Locate the cell with the specified text and output its [x, y] center coordinate. 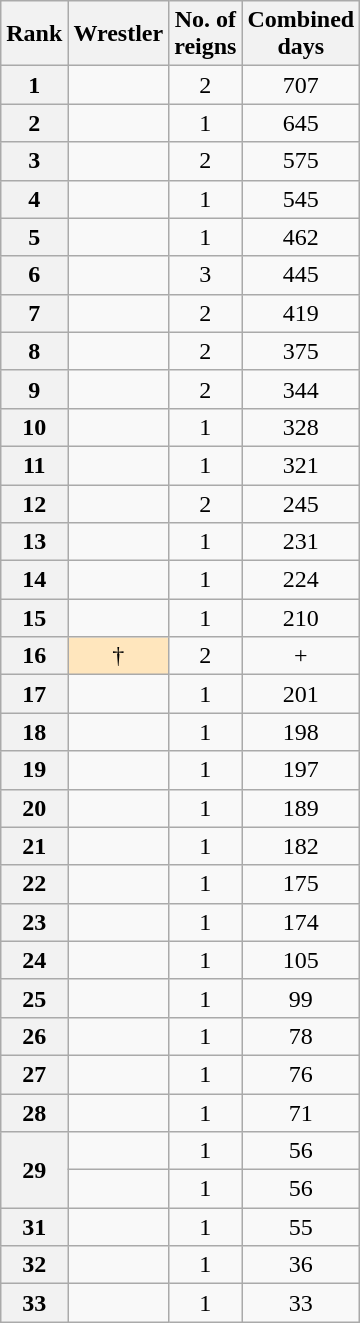
22 [34, 884]
Wrestler [118, 34]
6 [34, 275]
8 [34, 351]
99 [301, 998]
32 [34, 1265]
5 [34, 237]
419 [301, 313]
71 [301, 1113]
21 [34, 846]
16 [34, 656]
245 [301, 503]
18 [34, 732]
197 [301, 770]
Combineddays [301, 34]
19 [34, 770]
224 [301, 580]
78 [301, 1036]
182 [301, 846]
† [118, 656]
31 [34, 1227]
29 [34, 1170]
9 [34, 389]
707 [301, 85]
105 [301, 960]
545 [301, 199]
55 [301, 1227]
+ [301, 656]
20 [34, 808]
17 [34, 694]
26 [34, 1036]
Rank [34, 34]
4 [34, 199]
24 [34, 960]
28 [34, 1113]
15 [34, 618]
575 [301, 161]
462 [301, 237]
645 [301, 123]
210 [301, 618]
36 [301, 1265]
14 [34, 580]
321 [301, 465]
344 [301, 389]
198 [301, 732]
174 [301, 922]
27 [34, 1074]
445 [301, 275]
23 [34, 922]
231 [301, 542]
10 [34, 427]
7 [34, 313]
No. ofreigns [206, 34]
189 [301, 808]
25 [34, 998]
13 [34, 542]
201 [301, 694]
175 [301, 884]
12 [34, 503]
328 [301, 427]
11 [34, 465]
375 [301, 351]
76 [301, 1074]
